Identify which cell holds the provided text, then report its [X, Y] central coordinate. 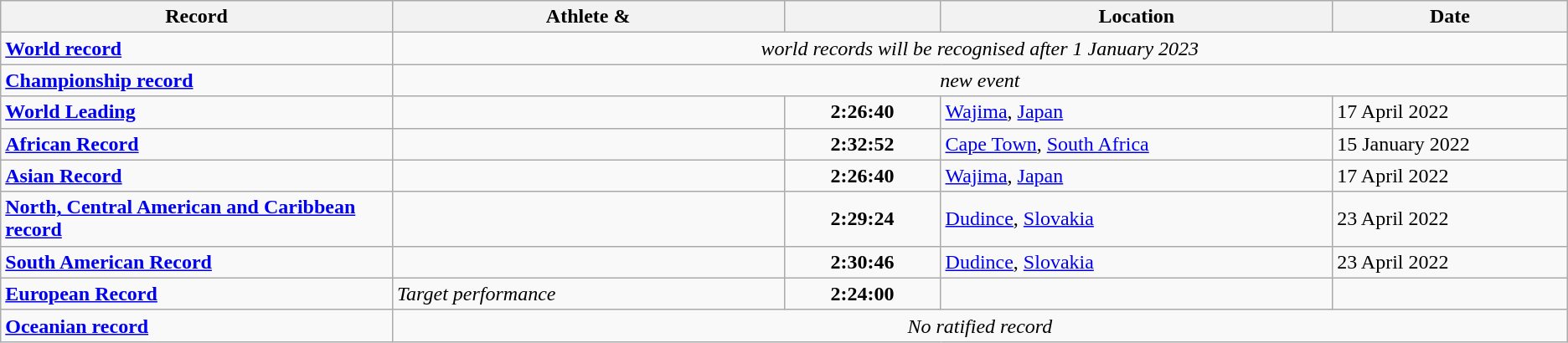
Asian Record [197, 176]
Oceanian record [197, 325]
South American Record [197, 262]
North, Central American and Caribbean record [197, 219]
Target performance [588, 294]
No ratified record [980, 325]
European Record [197, 294]
Cape Town, South Africa [1137, 144]
World Leading [197, 112]
2:29:24 [863, 219]
Championship record [197, 80]
new event [980, 80]
Athlete & [588, 17]
world records will be recognised after 1 January 2023 [980, 49]
World record [197, 49]
2:32:52 [863, 144]
15 January 2022 [1451, 144]
2:24:00 [863, 294]
Location [1137, 17]
African Record [197, 144]
Record [197, 17]
Date [1451, 17]
2:30:46 [863, 262]
